Return the (x, y) coordinate for the center point of the cell that contains the specified text.  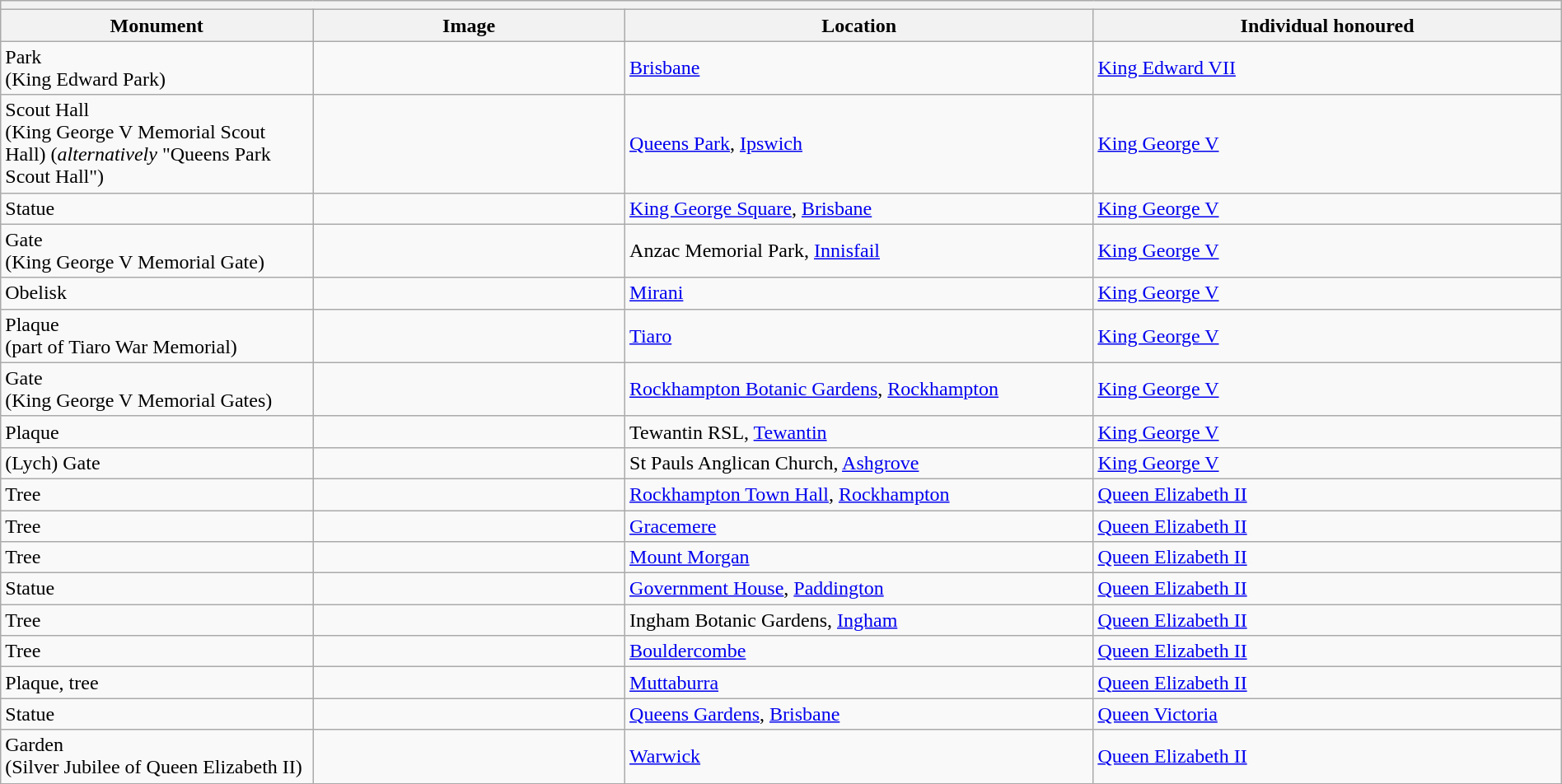
Warwick (859, 756)
Queens Park, Ipswich (859, 143)
St Pauls Anglican Church, Ashgrove (859, 463)
King Edward VII (1327, 68)
Monument (157, 26)
(Lych) Gate (157, 463)
Anzac Memorial Park, Innisfail (859, 250)
Tewantin RSL, Tewantin (859, 432)
Image (470, 26)
Gracemere (859, 526)
Queens Gardens, Brisbane (859, 714)
Tiaro (859, 336)
Plaque, tree (157, 683)
Plaque (157, 432)
Bouldercombe (859, 651)
Gate(King George V Memorial Gate) (157, 250)
Gate(King George V Memorial Gates) (157, 389)
King George Square, Brisbane (859, 208)
Queen Victoria (1327, 714)
Mirani (859, 293)
Rockhampton Botanic Gardens, Rockhampton (859, 389)
Mount Morgan (859, 558)
Plaque(part of Tiaro War Memorial) (157, 336)
Obelisk (157, 293)
Individual honoured (1327, 26)
Scout Hall(King George V Memorial Scout Hall) (alternatively "Queens Park Scout Hall") (157, 143)
Garden(Silver Jubilee of Queen Elizabeth II) (157, 756)
Ingham Botanic Gardens, Ingham (859, 620)
Government House, Paddington (859, 589)
Location (859, 26)
Park(King Edward Park) (157, 68)
Brisbane (859, 68)
Muttaburra (859, 683)
Rockhampton Town Hall, Rockhampton (859, 494)
